Determine the (X, Y) coordinate at the center of the cell enclosing the given text.  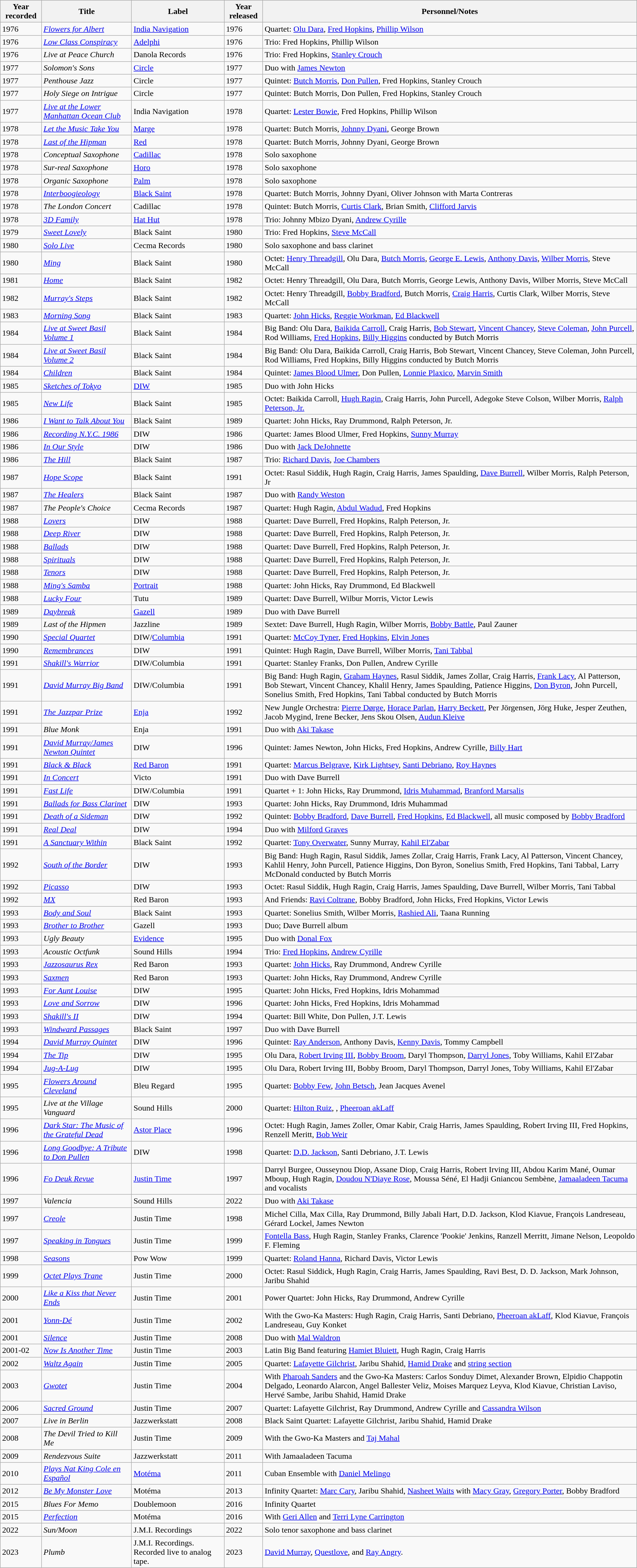
Home (86, 280)
Octet: Henry Threadgill, Olu Dara, Butch Morris, George Lewis, Anthony Davis, Wilber Morris, Steve McCall (450, 280)
2004 (244, 1386)
Picasso (86, 887)
Love and Sorrow (86, 1003)
Spirituals (86, 560)
With Geri Allen and Terri Lyne Carrington (450, 1517)
Windward Passages (86, 1029)
The Devil Tried to Kill Me (86, 1438)
Sur-real Saxophone (86, 167)
Red (178, 142)
Flowers for Albert (86, 29)
Quintet: Butch Morris, Curtis Clark, Brian Smith, Clifford Jarvis (450, 207)
With the Gwo-Ka Masters: Hugh Ragin, Craig Harris, Santi Debriano, Pheeroan akLaff, Klod Kiavue, François Landreseau, Guy Konket (450, 1320)
Ming (86, 263)
Waltz Again (86, 1363)
Trio: Fred Hopkins, Stanley Crouch (450, 55)
Quintet: James Blood Ulmer, Don Pullen, Lonnie Plaxico, Marvin Smith (450, 373)
The People's Choice (86, 508)
Creole (86, 1218)
Cuban Ensemble with Daniel Melingo (450, 1474)
Recording N.Y.C. 1986 (86, 434)
3D Family (86, 220)
Quartet: Hilton Ruiz, , Pheeroan akLaff (450, 1108)
Quartet: Butch Morris, Johnny Dyani, Oliver Johnson with Marta Contreras (450, 194)
The Tip (86, 1055)
Black & Black (86, 765)
Evidence (178, 939)
Interboogieology (86, 194)
Shakill's Warrior (86, 663)
Hat Hut (178, 220)
Power Quartet: John Hicks, Ray Drummond, Andrew Cyrille (450, 1298)
Duo with Mal Waldron (450, 1338)
Duo; Dave Burrell album (450, 926)
Brother to Brother (86, 926)
Death of a Sideman (86, 817)
Quartet: Tony Overwater, Sunny Murray, Kahil El'Zabar (450, 842)
Octet: Rasul Siddik, Hugh Ragin, Craig Harris, James Spaulding, Dave Burrell, Wilber Morris, Ralph Peterson, Jr (450, 477)
Remembrances (86, 650)
Perfection (86, 1517)
Quartet: Marcus Belgrave, Kirk Lightsey, Santi Debriano, Roy Haynes (450, 765)
Sacred Ground (86, 1408)
Live at the Village Vanguard (86, 1108)
Trio: Johnny Mbizo Dyani, Andrew Cyrille (450, 220)
Danola Records (178, 55)
The Jazzpar Prize (86, 712)
Live in Berlin (86, 1421)
Octet Plays Trane (86, 1276)
Fast Life (86, 791)
Flowers Around Cleveland (86, 1086)
Solomon's Sons (86, 68)
Quartet: Stanley Franks, Don Pullen, Andrew Cyrille (450, 663)
Year released (244, 12)
Octet: Hugh Ragin, James Zoller, Omar Kabir, Craig Harris, James Spaulding, Robert Irving III, Fred Hopkins, Renzell Meritt, Bob Weir (450, 1130)
Blues For Memo (86, 1504)
Portrait (178, 585)
Deep River (86, 534)
The Hill (86, 460)
Valencia (86, 1201)
Low Class Conspiracy (86, 42)
Octet: Henry Threadgill, Olu Dara, Butch Morris, George E. Lewis, Anthony Davis, Wilber Morris, Steve McCall (450, 263)
Octet: Rasul Siddick, Hugh Ragin, Craig Harris, James Spaulding, Ravi Best, D. D. Jackson, Mark Johnson, Jaribu Shahid (450, 1276)
Tutu (178, 598)
Michel Cilla, Max Cilla, Ray Drummond, Billy Jabali Hart, D.D. Jackson, Klod Kiavue, François Landreseau, Gérard Lockel, James Newton (450, 1218)
Special Quartet (86, 637)
Horo (178, 167)
Title (86, 12)
2005 (244, 1363)
Fontella Bass, Hugh Ragin, Stanley Franks, Clarence 'Pookie' Jenkins, Ranzell Merritt, Jimane Nelson, Leopoldo F. Fleming (450, 1241)
With Jamaaladeen Tacuma (450, 1456)
Infinity Quartet (450, 1504)
David Murray/James Newton Quintet (86, 747)
Hope Scope (86, 477)
Holy Siege on Intrigue (86, 94)
The London Concert (86, 207)
In Our Style (86, 447)
Label (178, 12)
Quartet: Roland Hanna, Richard Davis, Victor Lewis (450, 1258)
Quartet: McCoy Tyner, Fred Hopkins, Elvin Jones (450, 637)
Adelphi (178, 42)
Sketches of Tokyo (86, 386)
Live at Sweet Basil Volume 2 (86, 355)
Quartet: Dave Burrell, Wilbur Morris, Victor Lewis (450, 598)
Long Goodbye: A Tribute to Don Pullen (86, 1152)
Quartet: John Hicks, Reggie Workman, Ed Blackwell (450, 316)
Duo with James Newton (450, 68)
Lovers (86, 521)
Lucky Four (86, 598)
Now Is Another Time (86, 1351)
J.M.I. Recordings. Recorded live to analog tape. (178, 1552)
Be My Monster Love (86, 1491)
Acoustic Octfunk (86, 952)
Fo Deuk Revue (86, 1179)
In Concert (86, 778)
Morning Song (86, 316)
Dark Star: The Music of the Grateful Dead (86, 1130)
Quartet: Lester Bowie, Fred Hopkins, Phillip Wilson (450, 111)
Quartet: James Blood Ulmer, Fred Hopkins, Sunny Murray (450, 434)
Real Deal (86, 829)
Pow Wow (178, 1258)
Quartet: John Hicks, Ray Drummond, Ed Blackwell (450, 585)
Trio: Fred Hopkins, Andrew Cyrille (450, 952)
Blue Monk (86, 730)
Jazzline (178, 624)
Children (86, 373)
Solo saxophone and bass clarinet (450, 245)
Conceptual Saxophone (86, 155)
Quartet: Lafayette Gilchrist, Jaribu Shahid, Hamid Drake and string section (450, 1363)
Duo with Randy Weston (450, 495)
Jazzosaurus Rex (86, 965)
Body and Soul (86, 912)
Live at Sweet Basil Volume 1 (86, 333)
Quartet: Bill White, Don Pullen, J.T. Lewis (450, 1016)
Duo with Jack DeJohnette (450, 447)
Murray's Steps (86, 298)
Solo Live (86, 245)
1981 (21, 280)
Live at the Lower Manhattan Ocean Club (86, 111)
Tenors (86, 572)
Astor Place (178, 1130)
Quartet: Lafayette Gilchrist, Ray Drummond, Andrew Cyrille and Cassandra Wilson (450, 1408)
Black Saint Quartet: Lafayette Gilchrist, Jaribu Shahid, Hamid Drake (450, 1421)
New Life (86, 403)
Doublemoon (178, 1504)
Speaking in Tongues (86, 1241)
David Murray Quintet (86, 1042)
With the Gwo-Ka Masters and Taj Mahal (450, 1438)
A Sanctuary Within (86, 842)
Quartet: Sonelius Smith, Wilber Morris, Rashied Ali, Taana Running (450, 912)
Year recorded (21, 12)
1979 (21, 232)
2010 (21, 1474)
Yonn-Dé (86, 1320)
Quintet: Ray Anderson, Anthony Davis, Kenny Davis, Tommy Campbell (450, 1042)
Ballads for Bass Clarinet (86, 804)
For Aunt Louise (86, 990)
Duo with Donal Fox (450, 939)
Duo with John Hicks (450, 386)
Silence (86, 1338)
Octet: Henry Threadgill, Bobby Bradford, Butch Morris, Craig Harris, Curtis Clark, Wilber Morris, Steve McCall (450, 298)
And Friends: Ravi Coltrane, Bobby Bradford, John Hicks, Fred Hopkins, Victor Lewis (450, 900)
Sun/Moon (86, 1530)
Quartet: Hugh Ragin, Abdul Wadud, Fred Hopkins (450, 508)
Quartet: John Hicks, Ray Drummond, Ralph Peterson, Jr. (450, 421)
Bleu Regard (178, 1086)
The Healers (86, 495)
Rendezvous Suite (86, 1456)
2001-02 (21, 1351)
Quartet + 1: John Hicks, Ray Drummond, Idris Muhammad, Branford Marsalis (450, 791)
Daybreak (86, 611)
Sweet Lovely (86, 232)
Duo with Milford Graves (450, 829)
Quintet: Bobby Bradford, Dave Burrell, Fred Hopkins, Ed Blackwell, all music composed by Bobby Bradford (450, 817)
Trio: Fred Hopkins, Phillip Wilson (450, 42)
Quintet: James Newton, John Hicks, Fred Hopkins, Andrew Cyrille, Billy Hart (450, 747)
Personnel/Notes (450, 12)
Victo (178, 778)
Solo tenor saxophone and bass clarinet (450, 1530)
Palm (178, 181)
Octet: Baikida Carroll, Hugh Ragin, Craig Harris, John Purcell, Adegoke Steve Colson, Wilber Morris, Ralph Peterson, Jr. (450, 403)
I Want to Talk About You (86, 421)
Octet: Rasul Siddik, Hugh Ragin, Craig Harris, James Spaulding, Dave Burrell, Wilber Morris, Tani Tabbal (450, 887)
Quartet: Bobby Few, John Betsch, Jean Jacques Avenel (450, 1086)
2006 (21, 1408)
2013 (244, 1491)
Trio: Fred Hopkins, Steve McCall (450, 232)
Latin Big Band featuring Hamiet Bluiett, Hugh Ragin, Craig Harris (450, 1351)
Quartet: John Hicks, Ray Drummond, Idris Muhammad (450, 804)
Organic Saxophone (86, 181)
Jug-A-Lug (86, 1068)
Ugly Beauty (86, 939)
MX (86, 900)
Quartet: Olu Dara, Fred Hopkins, Phillip Wilson (450, 29)
Ming's Samba (86, 585)
South of the Border (86, 864)
Quintet: Hugh Ragin, Dave Burrell, Wilber Morris, Tani Tabbal (450, 650)
David Murray, Questlove, and Ray Angry. (450, 1552)
Like a Kiss that Never Ends (86, 1298)
Sextet: Dave Burrell, Hugh Ragin, Wilber Morris, Bobby Battle, Paul Zauner (450, 624)
Plays Nat King Cole en Español (86, 1474)
Seasons (86, 1258)
Shakill's II (86, 1016)
Quartet: D.D. Jackson, Santi Debriano, J.T. Lewis (450, 1152)
Live at Peace Church (86, 55)
2012 (21, 1491)
Plumb (86, 1552)
David Murray Big Band (86, 685)
Gwotet (86, 1386)
Infinity Quartet: Marc Cary, Jaribu Shahid, Nasheet Waits with Macy Gray, Gregory Porter, Bobby Bradford (450, 1491)
Penthouse Jazz (86, 81)
Trio: Richard Davis, Joe Chambers (450, 460)
Last of the Hipman (86, 142)
Saxmen (86, 977)
Marge (178, 129)
Ballads (86, 547)
Let the Music Take You (86, 129)
Last of the Hipmen (86, 624)
J.M.I. Recordings (178, 1530)
